For the text-containing cell, return its midpoint in [x, y] coordinate format. 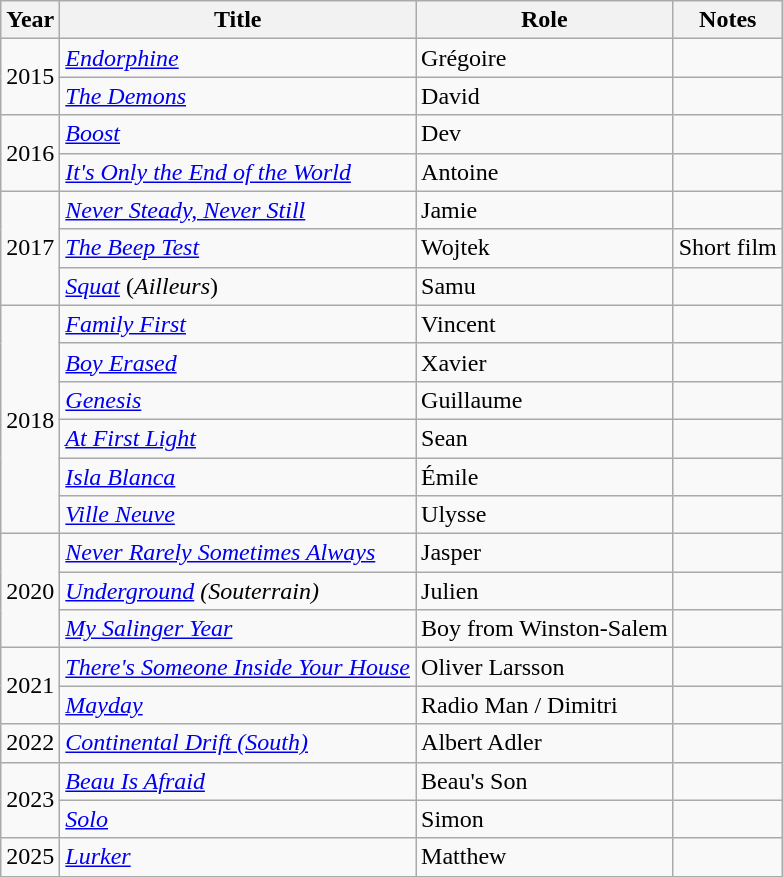
Role [545, 20]
Jamie [545, 210]
2021 [30, 686]
Boost [238, 134]
Short film [728, 248]
Never Rarely Sometimes Always [238, 553]
There's Someone Inside Your House [238, 667]
The Beep Test [238, 248]
Samu [545, 286]
Boy from Winston-Salem [545, 629]
2023 [30, 800]
Wojtek [545, 248]
Beau's Son [545, 781]
Xavier [545, 362]
Underground (Souterrain) [238, 591]
It's Only the End of the World [238, 172]
Simon [545, 819]
Solo [238, 819]
Never Steady, Never Still [238, 210]
2015 [30, 77]
Antoine [545, 172]
Isla Blanca [238, 477]
Radio Man / Dimitri [545, 705]
Year [30, 20]
Genesis [238, 400]
Oliver Larsson [545, 667]
Lurker [238, 857]
Julien [545, 591]
Endorphine [238, 58]
Matthew [545, 857]
2020 [30, 591]
2025 [30, 857]
Vincent [545, 324]
2016 [30, 153]
Émile [545, 477]
Family First [238, 324]
The Demons [238, 96]
Dev [545, 134]
2022 [30, 743]
Beau Is Afraid [238, 781]
Title [238, 20]
David [545, 96]
Ville Neuve [238, 515]
Grégoire [545, 58]
2017 [30, 248]
Squat (Ailleurs) [238, 286]
Continental Drift (South) [238, 743]
Boy Erased [238, 362]
At First Light [238, 438]
My Salinger Year [238, 629]
Notes [728, 20]
Sean [545, 438]
Ulysse [545, 515]
Albert Adler [545, 743]
Guillaume [545, 400]
Mayday [238, 705]
Jasper [545, 553]
2018 [30, 419]
